Return the [x, y] coordinate for the center point of the cell that contains the specified text.  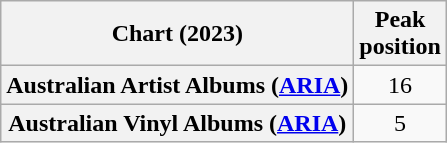
Chart (2023) [178, 34]
Australian Artist Albums (ARIA) [178, 85]
16 [400, 85]
5 [400, 123]
Australian Vinyl Albums (ARIA) [178, 123]
Peakposition [400, 34]
